Extract the [x, y] coordinate from the center of the cell holding the provided text.  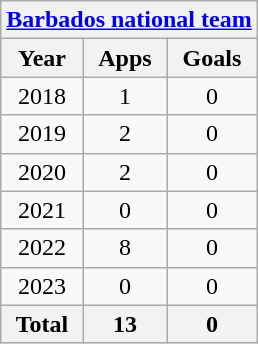
Barbados national team [129, 20]
2021 [42, 210]
13 [125, 324]
2023 [42, 286]
1 [125, 96]
2022 [42, 248]
Year [42, 58]
2019 [42, 134]
Apps [125, 58]
Goals [212, 58]
Total [42, 324]
2020 [42, 172]
8 [125, 248]
2018 [42, 96]
